Return the [X, Y] coordinate for the center point of the cell that contains the specified text.  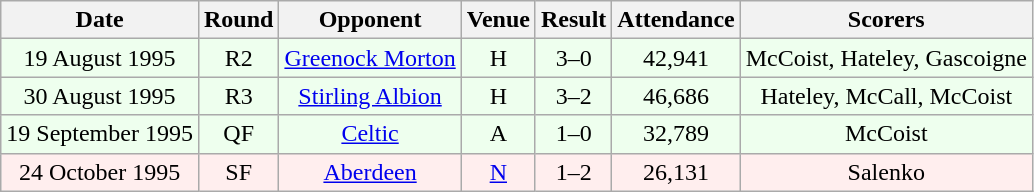
Salenko [886, 172]
N [498, 172]
Stirling Albion [370, 96]
McCoist [886, 134]
19 September 1995 [100, 134]
42,941 [676, 58]
R2 [238, 58]
QF [238, 134]
Venue [498, 20]
Aberdeen [370, 172]
Round [238, 20]
24 October 1995 [100, 172]
R3 [238, 96]
19 August 1995 [100, 58]
26,131 [676, 172]
Result [573, 20]
Date [100, 20]
3–2 [573, 96]
A [498, 134]
Greenock Morton [370, 58]
Celtic [370, 134]
1–2 [573, 172]
32,789 [676, 134]
1–0 [573, 134]
Attendance [676, 20]
46,686 [676, 96]
Hateley, McCall, McCoist [886, 96]
Opponent [370, 20]
3–0 [573, 58]
McCoist, Hateley, Gascoigne [886, 58]
SF [238, 172]
30 August 1995 [100, 96]
Scorers [886, 20]
